Output the [x, y] coordinate of the center of the cell containing the given text.  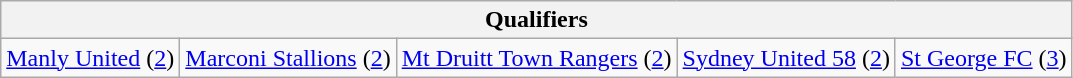
Manly United (2) [90, 58]
Qualifiers [536, 20]
Sydney United 58 (2) [786, 58]
Marconi Stallions (2) [288, 58]
St George FC (3) [984, 58]
Mt Druitt Town Rangers (2) [536, 58]
